Scan for the cell matching the given text and deliver its (X, Y) coordinate at center. 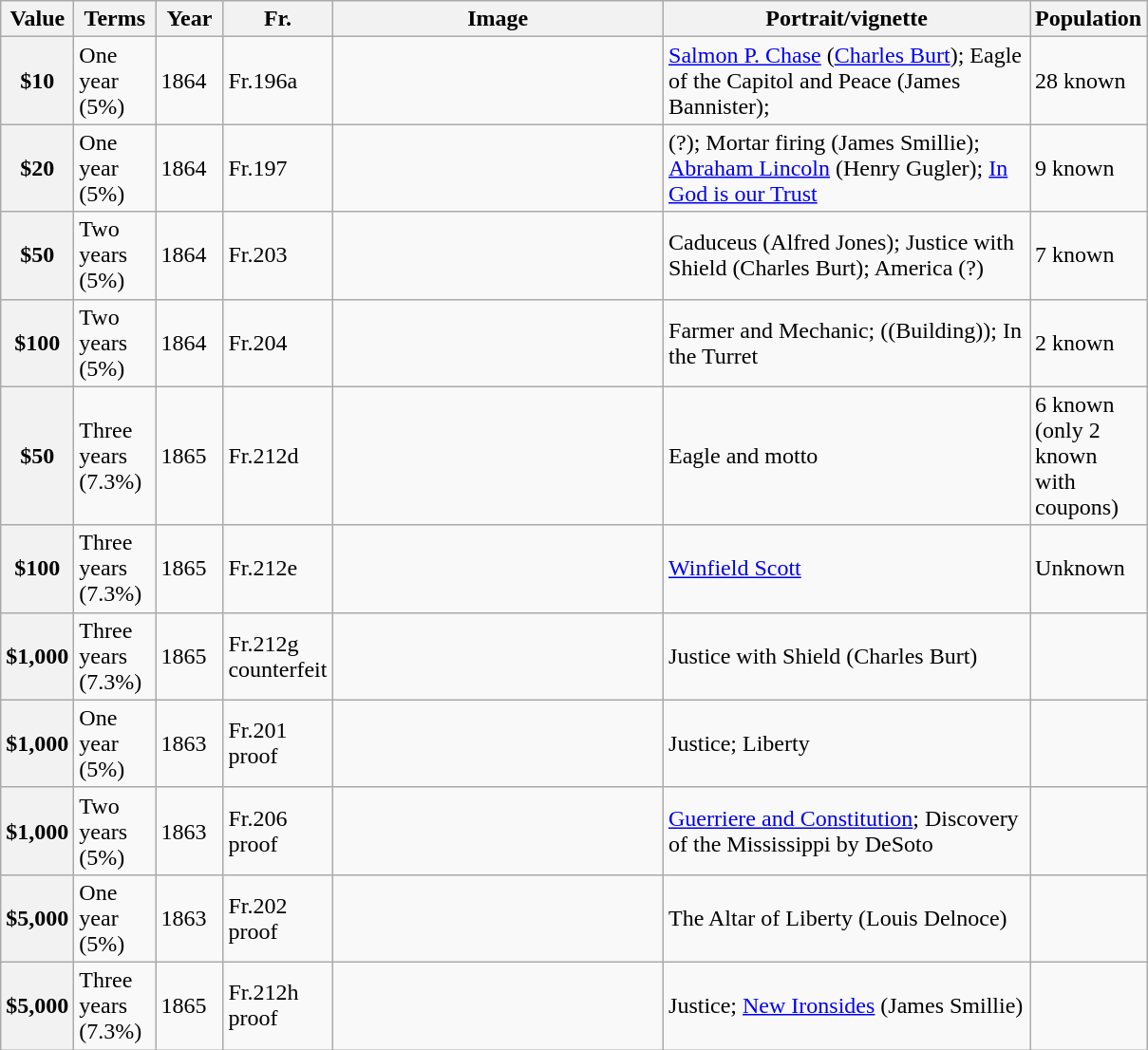
Justice; Liberty (847, 743)
Portrait/vignette (847, 19)
Fr. (277, 19)
Year (190, 19)
Value (38, 19)
6 known (only 2 known with coupons) (1088, 456)
Fr.204 (277, 343)
Fr.212e (277, 569)
$10 (38, 81)
Justice; New Ironsides (James Smillie) (847, 1005)
7 known (1088, 255)
Fr.202proof (277, 918)
Terms (115, 19)
Fr.212d (277, 456)
Image (498, 19)
Fr.212hproof (277, 1005)
(?); Mortar firing (James Smillie); Abraham Lincoln (Henry Gugler); In God is our Trust (847, 168)
Unknown (1088, 569)
Farmer and Mechanic; ((Building)); In the Turret (847, 343)
28 known (1088, 81)
Justice with Shield (Charles Burt) (847, 656)
Salmon P. Chase (Charles Burt); Eagle of the Capitol and Peace (James Bannister); (847, 81)
Caduceus (Alfred Jones); Justice with Shield (Charles Burt); America (?) (847, 255)
Fr.196a (277, 81)
2 known (1088, 343)
Fr.206proof (277, 831)
Guerriere and Constitution; Discovery of the Mississippi by DeSoto (847, 831)
Fr.201proof (277, 743)
Fr.212gcounterfeit (277, 656)
Population (1088, 19)
9 known (1088, 168)
Winfield Scott (847, 569)
Fr.197 (277, 168)
The Altar of Liberty (Louis Delnoce) (847, 918)
Fr.203 (277, 255)
Eagle and motto (847, 456)
$20 (38, 168)
